From the cell containing the given text, extract its center point as [x, y] coordinate. 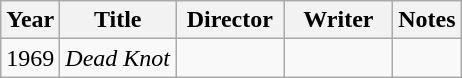
Year [30, 20]
Writer [338, 20]
1969 [30, 58]
Director [230, 20]
Dead Knot [118, 58]
Title [118, 20]
Notes [427, 20]
